For the text-containing cell, return its midpoint in (X, Y) coordinate format. 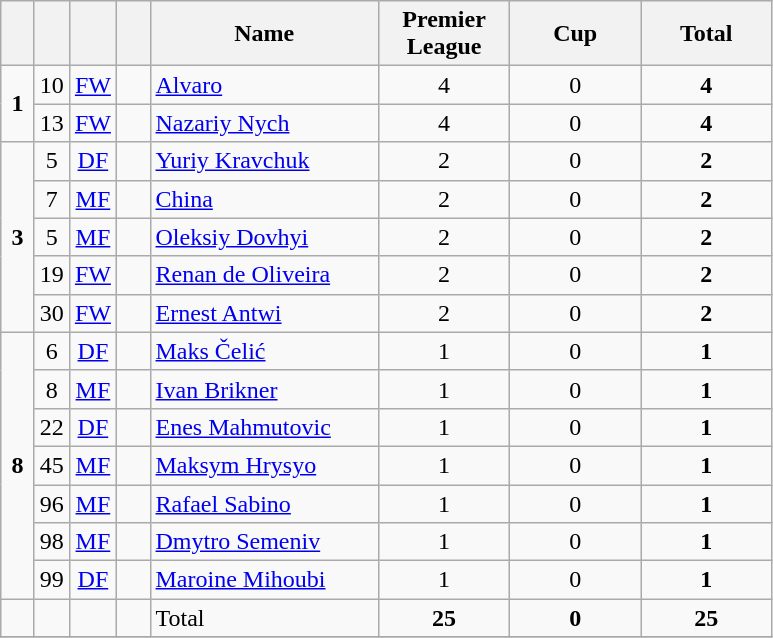
Maksym Hrysyo (264, 465)
Name (264, 34)
22 (52, 427)
19 (52, 275)
30 (52, 313)
6 (52, 351)
10 (52, 85)
Nazariy Nych (264, 123)
96 (52, 503)
Oleksiy Dovhyi (264, 237)
13 (52, 123)
Ivan Brikner (264, 389)
Renan de Oliveira (264, 275)
98 (52, 542)
Maroine Mihoubi (264, 580)
Cup (576, 34)
99 (52, 580)
Yuriy Kravchuk (264, 161)
Ernest Antwi (264, 313)
Dmytro Semeniv (264, 542)
Maks Čelić (264, 351)
Premier League (444, 34)
Alvaro (264, 85)
China (264, 199)
7 (52, 199)
Enes Mahmutovic (264, 427)
3 (18, 237)
Rafael Sabino (264, 503)
45 (52, 465)
